For the text-containing cell, return its midpoint in (X, Y) coordinate format. 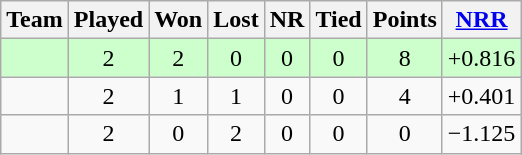
+0.816 (482, 58)
+0.401 (482, 96)
Points (404, 20)
4 (404, 96)
Tied (338, 20)
8 (404, 58)
NR (287, 20)
Played (108, 20)
Team (35, 20)
−1.125 (482, 134)
NRR (482, 20)
Lost (236, 20)
Won (178, 20)
